Locate the cell with the specified text and output its [X, Y] center coordinate. 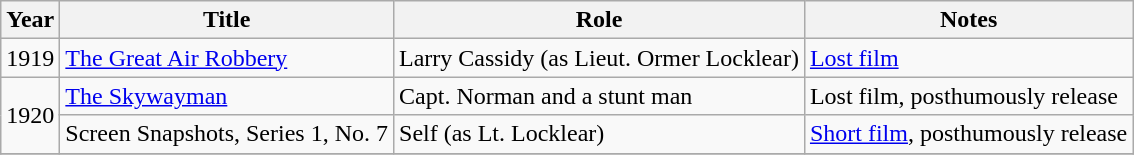
Year [30, 20]
Capt. Norman and a stunt man [600, 96]
Lost film [968, 58]
The Great Air Robbery [227, 58]
Lost film, posthumously release [968, 96]
Self (as Lt. Locklear) [600, 134]
Screen Snapshots, Series 1, No. 7 [227, 134]
Title [227, 20]
1920 [30, 115]
Larry Cassidy (as Lieut. Ormer Locklear) [600, 58]
Role [600, 20]
Notes [968, 20]
Short film, posthumously release [968, 134]
1919 [30, 58]
The Skywayman [227, 96]
